Return (x, y) of the center of cell containing provided text 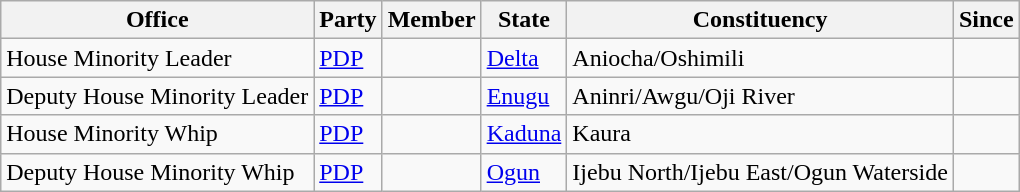
Delta (524, 58)
Kaura (760, 134)
Ijebu North/Ijebu East/Ogun Waterside (760, 172)
Deputy House Minority Leader (158, 96)
Office (158, 20)
Since (986, 20)
Enugu (524, 96)
Ogun (524, 172)
Constituency (760, 20)
Aninri/Awgu/Oji River (760, 96)
House Minority Whip (158, 134)
Aniocha/Oshimili (760, 58)
Member (432, 20)
State (524, 20)
House Minority Leader (158, 58)
Party (348, 20)
Kaduna (524, 134)
Deputy House Minority Whip (158, 172)
